Capture the cell that displays the provided text and extract its [X, Y] central coordinate. 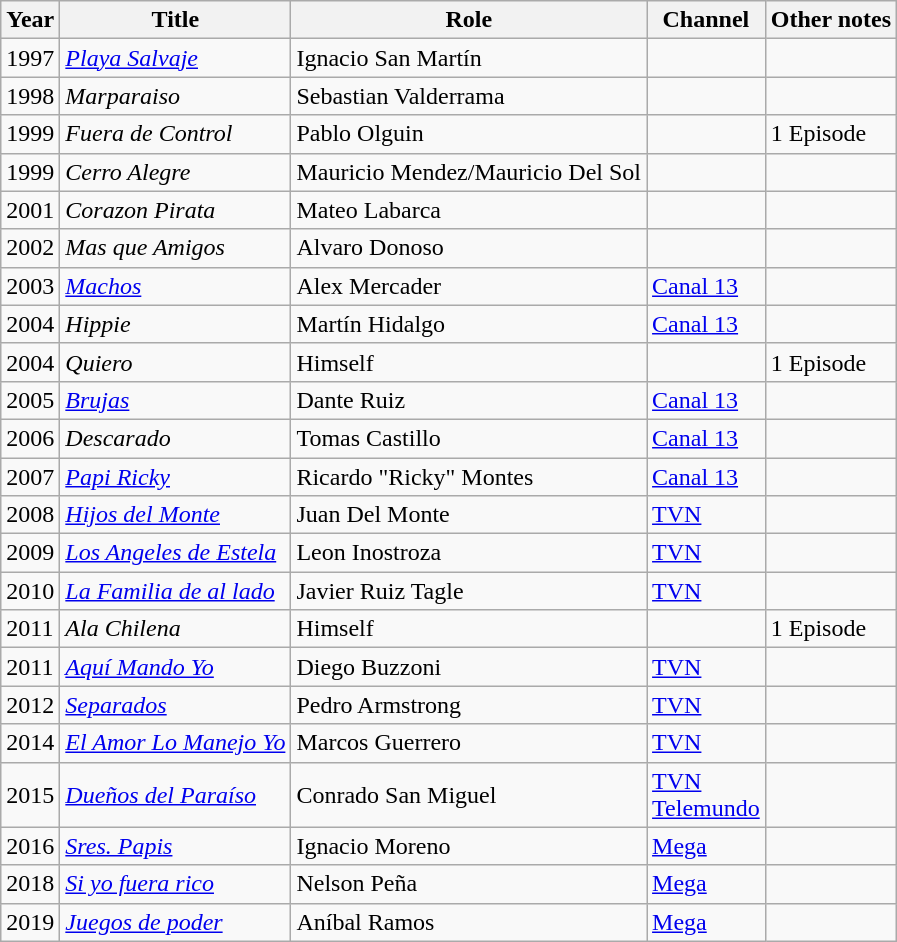
Dueños del Paraíso [176, 794]
Separados [176, 705]
Machos [176, 286]
Los Angeles de Estela [176, 553]
Mas que Amigos [176, 248]
Tomas Castillo [469, 438]
2014 [30, 743]
Papi Ricky [176, 477]
Si yo fuera rico [176, 884]
Ala Chilena [176, 629]
Pablo Olguin [469, 134]
Year [30, 20]
2016 [30, 846]
2018 [30, 884]
Ignacio Moreno [469, 846]
Marcos Guerrero [469, 743]
2003 [30, 286]
2019 [30, 922]
2006 [30, 438]
Juan Del Monte [469, 515]
Leon Inostroza [469, 553]
Javier Ruiz Tagle [469, 591]
Juegos de poder [176, 922]
Channel [706, 20]
2010 [30, 591]
Role [469, 20]
Corazon Pirata [176, 210]
Martín Hidalgo [469, 324]
Aquí Mando Yo [176, 667]
El Amor Lo Manejo Yo [176, 743]
Nelson Peña [469, 884]
2009 [30, 553]
TVNTelemundo [706, 794]
Alex Mercader [469, 286]
Conrado San Miguel [469, 794]
Dante Ruiz [469, 400]
Mauricio Mendez/Mauricio Del Sol [469, 172]
Fuera de Control [176, 134]
Cerro Alegre [176, 172]
Marparaiso [176, 96]
2002 [30, 248]
Ignacio San Martín [469, 58]
La Familia de al lado [176, 591]
Other notes [830, 20]
2012 [30, 705]
Sebastian Valderrama [469, 96]
2007 [30, 477]
Hippie [176, 324]
2001 [30, 210]
Sres. Papis [176, 846]
Alvaro Donoso [469, 248]
Quiero [176, 362]
Descarado [176, 438]
1997 [30, 58]
Pedro Armstrong [469, 705]
Ricardo "Ricky" Montes [469, 477]
2015 [30, 794]
Diego Buzzoni [469, 667]
Mateo Labarca [469, 210]
2008 [30, 515]
Brujas [176, 400]
2005 [30, 400]
Hijos del Monte [176, 515]
Playa Salvaje [176, 58]
Title [176, 20]
1998 [30, 96]
Aníbal Ramos [469, 922]
